Scan for the cell matching the given text and deliver its (x, y) coordinate at center. 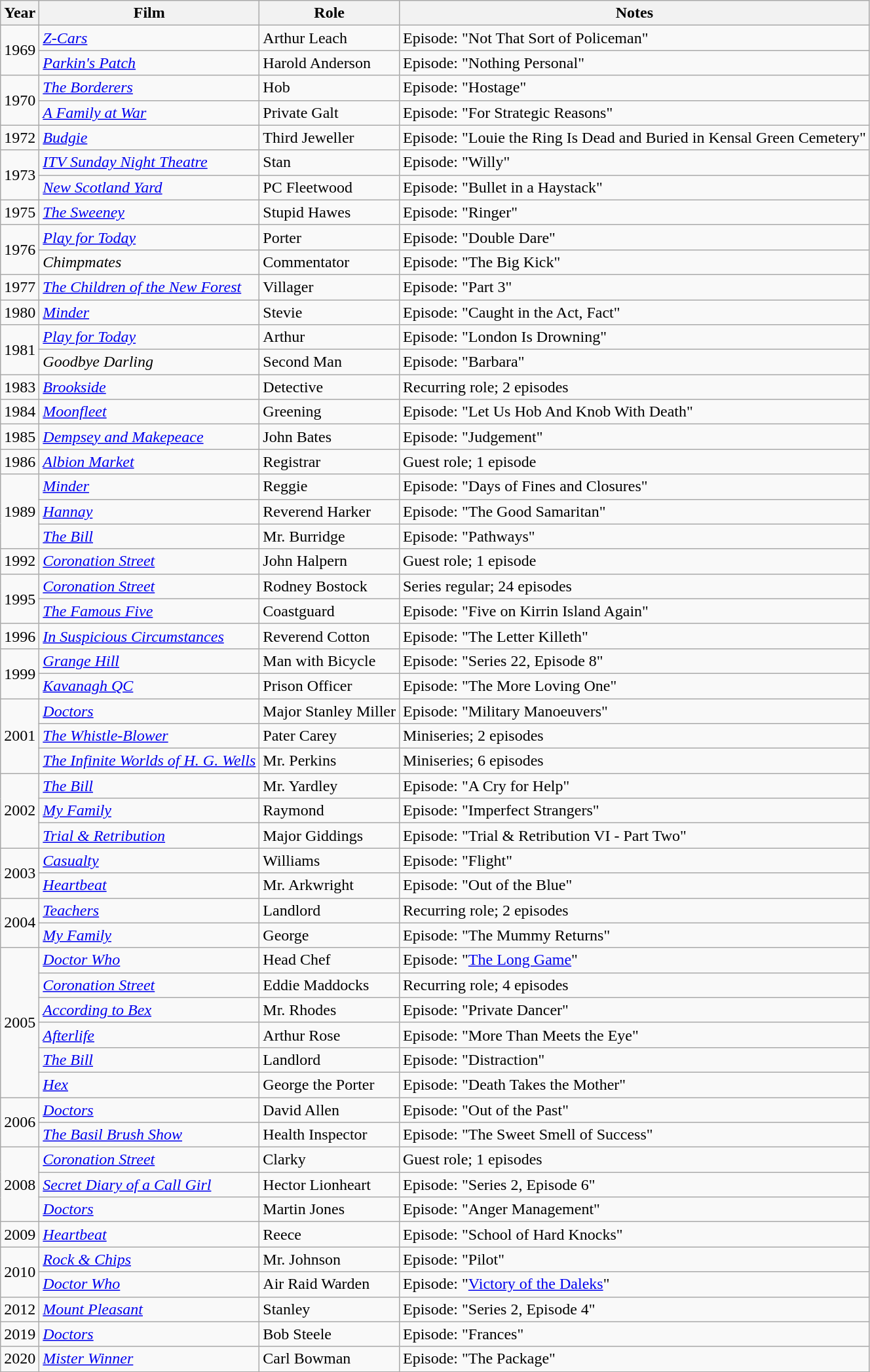
Episode: "Double Dare" (634, 237)
Mr. Arkwright (330, 885)
Grange Hill (149, 661)
Episode: "Death Takes the Mother" (634, 1085)
Trial & Retribution (149, 836)
Goodbye Darling (149, 362)
Episode: "Bullet in a Haystack" (634, 187)
2009 (20, 1234)
Mr. Rhodes (330, 1010)
Episode: "Louie the Ring Is Dead and Buried in Kensal Green Cemetery" (634, 138)
Mr. Perkins (330, 761)
2006 (20, 1122)
Episode: "The Sweet Smell of Success" (634, 1135)
Mount Pleasant (149, 1309)
Major Stanley Miller (330, 711)
Episode: "Barbara" (634, 362)
Parkin's Patch (149, 63)
Z-Cars (149, 38)
1986 (20, 462)
Registrar (330, 462)
Moonfleet (149, 412)
Teachers (149, 910)
1985 (20, 437)
Raymond (330, 811)
Man with Bicycle (330, 661)
Rock & Chips (149, 1259)
Budgie (149, 138)
Year (20, 13)
1999 (20, 673)
1992 (20, 561)
Episode: "School of Hard Knocks" (634, 1234)
Major Giddings (330, 836)
Private Galt (330, 113)
Episode: "Out of the Blue" (634, 885)
George (330, 935)
Episode: "London Is Drowning" (634, 337)
David Allen (330, 1110)
According to Bex (149, 1010)
Detective (330, 387)
2012 (20, 1309)
Reece (330, 1234)
Stupid Hawes (330, 212)
Rodney Bostock (330, 586)
In Suspicious Circumstances (149, 636)
Commentator (330, 262)
Stevie (330, 312)
2003 (20, 873)
Coastguard (330, 611)
2001 (20, 735)
Pater Carey (330, 736)
Kavanagh QC (149, 686)
Health Inspector (330, 1135)
1984 (20, 412)
Episode: "Willy" (634, 162)
Episode: "The Good Samaritan" (634, 511)
Arthur Rose (330, 1035)
Episode: "Nothing Personal" (634, 63)
2005 (20, 1022)
Episode: "Pilot" (634, 1259)
Air Raid Warden (330, 1284)
Episode: "Hostage" (634, 88)
Episode: "Frances" (634, 1334)
Miniseries; 2 episodes (634, 736)
1981 (20, 350)
Villager (330, 287)
Hannay (149, 511)
Episode: "Out of the Past" (634, 1110)
Episode: "Let Us Hob And Knob With Death" (634, 412)
Recurring role; 4 episodes (634, 985)
Carl Bowman (330, 1359)
Film (149, 13)
Episode: "Anger Management" (634, 1210)
Mr. Yardley (330, 786)
1980 (20, 312)
Role (330, 13)
Episode: "The Package" (634, 1359)
2002 (20, 811)
Episode: "More Than Meets the Eye" (634, 1035)
Episode: "Part 3" (634, 287)
Reverend Cotton (330, 636)
Episode: "Days of Fines and Closures" (634, 487)
Brookside (149, 387)
The Infinite Worlds of H. G. Wells (149, 761)
Albion Market (149, 462)
2019 (20, 1334)
Hector Lionheart (330, 1185)
1969 (20, 50)
Episode: "The More Loving One" (634, 686)
Episode: "A Cry for Help" (634, 786)
Mr. Johnson (330, 1259)
Episode: "The Big Kick" (634, 262)
2004 (20, 923)
Episode: "Private Dancer" (634, 1010)
The Borderers (149, 88)
ITV Sunday Night Theatre (149, 162)
PC Fleetwood (330, 187)
2008 (20, 1185)
Eddie Maddocks (330, 985)
Afterlife (149, 1035)
Second Man (330, 362)
Harold Anderson (330, 63)
Mr. Burridge (330, 536)
Clarky (330, 1160)
Episode: "Five on Kirrin Island Again" (634, 611)
Episode: "Distraction" (634, 1060)
Episode: "Not That Sort of Policeman" (634, 38)
The Children of the New Forest (149, 287)
Arthur (330, 337)
Episode: "For Strategic Reasons" (634, 113)
The Basil Brush Show (149, 1135)
2020 (20, 1359)
1976 (20, 250)
John Bates (330, 437)
Episode: "Imperfect Strangers" (634, 811)
Stan (330, 162)
New Scotland Yard (149, 187)
Episode: "Ringer" (634, 212)
1983 (20, 387)
1995 (20, 599)
1975 (20, 212)
1977 (20, 287)
Porter (330, 237)
Episode: "Judgement" (634, 437)
Episode: "Victory of the Daleks" (634, 1284)
Episode: "Pathways" (634, 536)
1972 (20, 138)
Mister Winner (149, 1359)
Bob Steele (330, 1334)
Hex (149, 1085)
Reverend Harker (330, 511)
Third Jeweller (330, 138)
Dempsey and Makepeace (149, 437)
Episode: "The Long Game" (634, 960)
Notes (634, 13)
John Halpern (330, 561)
Reggie (330, 487)
Guest role; 1 episodes (634, 1160)
Stanley (330, 1309)
The Famous Five (149, 611)
Prison Officer (330, 686)
Arthur Leach (330, 38)
Williams (330, 861)
Episode: "Trial & Retribution VI - Part Two" (634, 836)
Casualty (149, 861)
Chimpmates (149, 262)
2010 (20, 1272)
1973 (20, 175)
A Family at War (149, 113)
The Sweeney (149, 212)
1989 (20, 511)
Episode: "The Mummy Returns" (634, 935)
The Whistle-Blower (149, 736)
Series regular; 24 episodes (634, 586)
Miniseries; 6 episodes (634, 761)
Greening (330, 412)
George the Porter (330, 1085)
1996 (20, 636)
Episode: "Series 2, Episode 4" (634, 1309)
Secret Diary of a Call Girl (149, 1185)
Episode: "Flight" (634, 861)
Episode: "Military Manoeuvers" (634, 711)
1970 (20, 100)
Episode: "The Letter Killeth" (634, 636)
Head Chef (330, 960)
Hob (330, 88)
Episode: "Caught in the Act, Fact" (634, 312)
Episode: "Series 22, Episode 8" (634, 661)
Martin Jones (330, 1210)
Episode: "Series 2, Episode 6" (634, 1185)
